Provide the (x, y) coordinate of the cell's center where the given text is located.  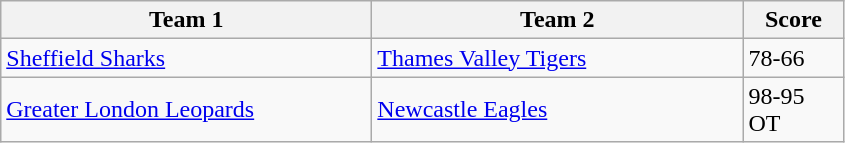
Greater London Leopards (186, 110)
Score (794, 20)
Team 2 (558, 20)
Team 1 (186, 20)
98-95 OT (794, 110)
Thames Valley Tigers (558, 58)
Sheffield Sharks (186, 58)
Newcastle Eagles (558, 110)
78-66 (794, 58)
